Locate the cell with the specified text and output its (x, y) center coordinate. 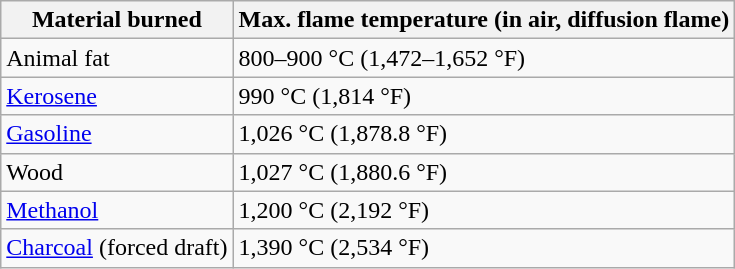
Gasoline (117, 134)
Wood (117, 172)
Methanol (117, 210)
Charcoal (forced draft) (117, 248)
990 °C (1,814 °F) (484, 96)
Material burned (117, 20)
800–900 °C (1,472–1,652 °F) (484, 58)
1,027 °C (1,880.6 °F) (484, 172)
1,390 °C (2,534 °F) (484, 248)
1,200 °C (2,192 °F) (484, 210)
Max. flame temperature (in air, diffusion flame) (484, 20)
1,026 °C (1,878.8 °F) (484, 134)
Kerosene (117, 96)
Animal fat (117, 58)
